For the text-containing cell, return its midpoint in (x, y) coordinate format. 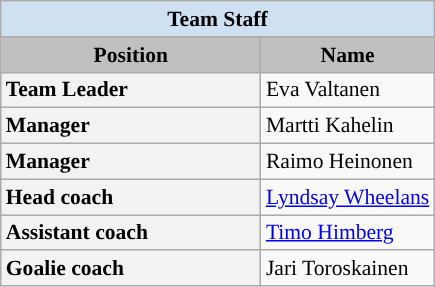
Martti Kahelin (348, 126)
Position (131, 55)
Name (348, 55)
Timo Himberg⁣⁣ (348, 233)
Assistant coach (131, 233)
Head coach (131, 197)
Raimo Heinonen (348, 162)
Team Staff (218, 19)
Lyndsay Wheelans (348, 197)
Goalie coach (131, 269)
Eva Valtanen (348, 90)
Jari Toroskainen (348, 269)
Team Leader (131, 90)
